Return [x, y] of the center of cell containing provided text 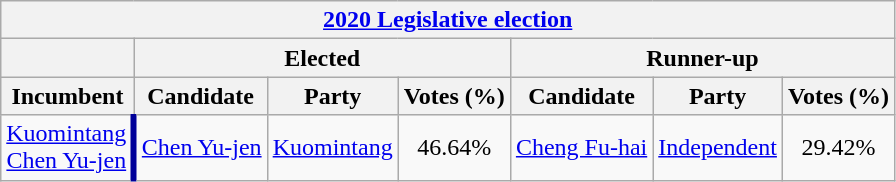
Incumbent [68, 96]
Elected [322, 58]
29.42% [838, 148]
Runner-up [702, 58]
Kuomintang [332, 148]
Cheng Fu-hai [581, 148]
2020 Legislative election [448, 20]
KuomintangChen Yu-jen [68, 148]
Independent [718, 148]
Chen Yu-jen [200, 148]
46.64% [454, 148]
